Locate the cell with the specified text and output its (X, Y) center coordinate. 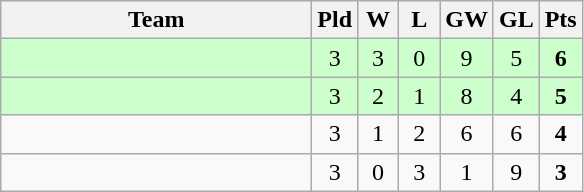
8 (467, 96)
GW (467, 20)
Pld (335, 20)
Pts (560, 20)
L (420, 20)
W (378, 20)
GL (516, 20)
Team (156, 20)
